Find where the given text appears and provide that cell's center as [X, Y] coordinate. 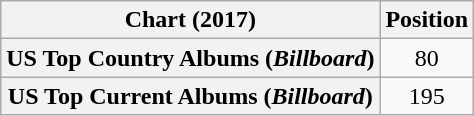
Position [427, 20]
195 [427, 96]
80 [427, 58]
US Top Current Albums (Billboard) [190, 96]
US Top Country Albums (Billboard) [190, 58]
Chart (2017) [190, 20]
